Find where the given text appears and provide that cell's center as [x, y] coordinate. 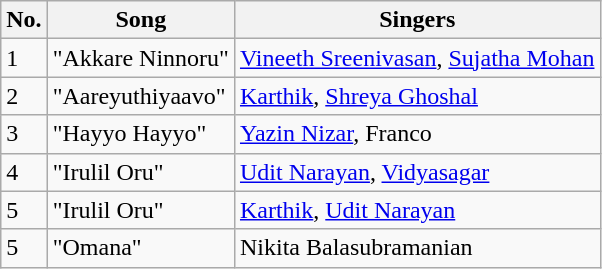
Karthik, Udit Narayan [417, 210]
1 [24, 58]
3 [24, 134]
No. [24, 20]
Nikita Balasubramanian [417, 248]
2 [24, 96]
"Hayyo Hayyo" [140, 134]
"Aareyuthiyaavo" [140, 96]
Vineeth Sreenivasan, Sujatha Mohan [417, 58]
"Omana" [140, 248]
Song [140, 20]
4 [24, 172]
"Akkare Ninnoru" [140, 58]
Udit Narayan, Vidyasagar [417, 172]
Singers [417, 20]
Karthik, Shreya Ghoshal [417, 96]
Yazin Nizar, Franco [417, 134]
